Provide the [X, Y] coordinate of the cell's center where the given text is located.  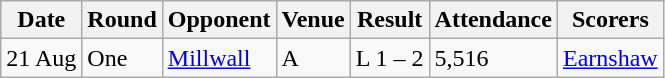
Result [390, 20]
A [313, 58]
One [122, 58]
Opponent [219, 20]
Earnshaw [610, 58]
L 1 – 2 [390, 58]
Millwall [219, 58]
5,516 [493, 58]
Scorers [610, 20]
21 Aug [42, 58]
Attendance [493, 20]
Round [122, 20]
Venue [313, 20]
Date [42, 20]
